For the text-containing cell, return its midpoint in [x, y] coordinate format. 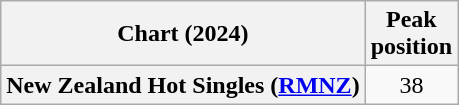
New Zealand Hot Singles (RMNZ) [183, 85]
Chart (2024) [183, 34]
38 [411, 85]
Peakposition [411, 34]
